Return (X, Y) of the center of cell containing provided text 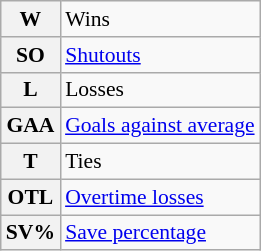
Overtime losses (160, 197)
W (30, 19)
Losses (160, 90)
L (30, 90)
Shutouts (160, 55)
Goals against average (160, 126)
OTL (30, 197)
Ties (160, 162)
T (30, 162)
SV% (30, 233)
Save percentage (160, 233)
GAA (30, 126)
Wins (160, 19)
SO (30, 55)
